Return the (x, y) coordinate for the center point of the cell that contains the specified text.  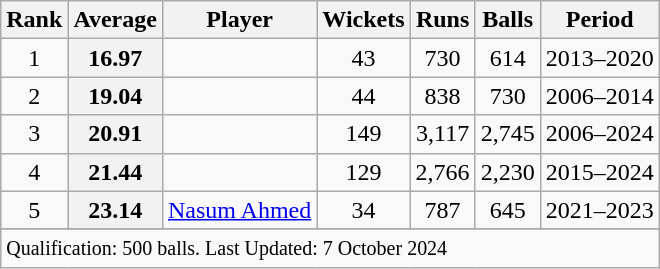
Rank (34, 20)
16.97 (116, 58)
787 (442, 210)
4 (34, 172)
2021–2023 (600, 210)
19.04 (116, 96)
3,117 (442, 134)
2013–2020 (600, 58)
23.14 (116, 210)
Player (239, 20)
645 (508, 210)
2015–2024 (600, 172)
44 (364, 96)
2006–2014 (600, 96)
2,745 (508, 134)
1 (34, 58)
21.44 (116, 172)
614 (508, 58)
5 (34, 210)
Wickets (364, 20)
2,766 (442, 172)
Period (600, 20)
43 (364, 58)
838 (442, 96)
129 (364, 172)
Runs (442, 20)
20.91 (116, 134)
34 (364, 210)
Average (116, 20)
2,230 (508, 172)
2 (34, 96)
149 (364, 134)
Qualification: 500 balls. Last Updated: 7 October 2024 (330, 248)
Nasum Ahmed (239, 210)
2006–2024 (600, 134)
3 (34, 134)
Balls (508, 20)
